Scan for the cell matching the given text and deliver its (X, Y) coordinate at center. 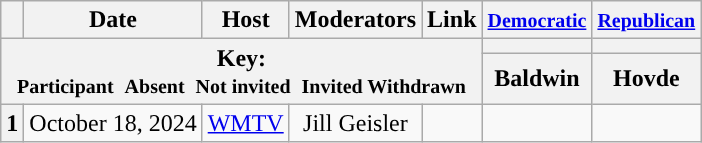
Republican (646, 20)
Link (452, 20)
1 (12, 123)
Hovde (646, 78)
Democratic (537, 20)
Baldwin (537, 78)
Host (246, 20)
Key: Participant Absent Not invited Invited Withdrawn (242, 72)
Moderators (355, 20)
Date (113, 20)
Jill Geisler (355, 123)
WMTV (246, 123)
October 18, 2024 (113, 123)
